Detect which cell encompasses the target text, then output its [X, Y] center coordinate. 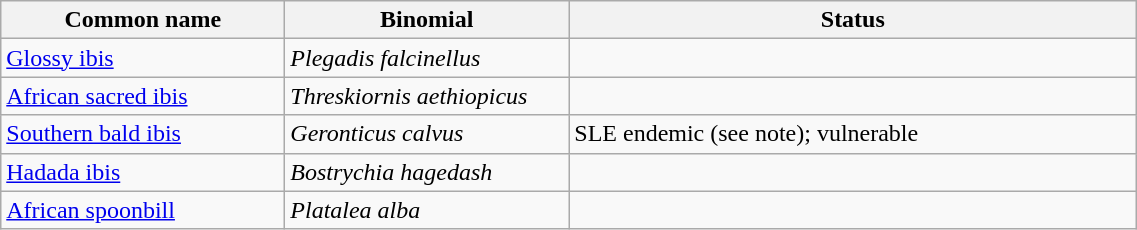
Bostrychia hagedash [427, 172]
Status [853, 20]
Platalea alba [427, 210]
Glossy ibis [143, 58]
Geronticus calvus [427, 134]
Common name [143, 20]
Hadada ibis [143, 172]
Threskiornis aethiopicus [427, 96]
Plegadis falcinellus [427, 58]
SLE endemic (see note); vulnerable [853, 134]
African spoonbill [143, 210]
African sacred ibis [143, 96]
Southern bald ibis [143, 134]
Binomial [427, 20]
